Detect which cell encompasses the target text, then output its (X, Y) center coordinate. 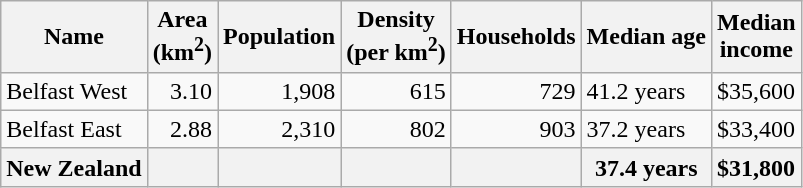
615 (396, 91)
2.88 (182, 129)
802 (396, 129)
Belfast East (74, 129)
$35,600 (756, 91)
903 (516, 129)
41.2 years (646, 91)
Medianincome (756, 37)
729 (516, 91)
37.4 years (646, 167)
Population (280, 37)
Density(per km2) (396, 37)
Households (516, 37)
37.2 years (646, 129)
New Zealand (74, 167)
$31,800 (756, 167)
1,908 (280, 91)
$33,400 (756, 129)
3.10 (182, 91)
Belfast West (74, 91)
Median age (646, 37)
Area(km2) (182, 37)
Name (74, 37)
2,310 (280, 129)
